Pinpoint the cell where the given text exists, returning its [X, Y] midpoint coordinate. 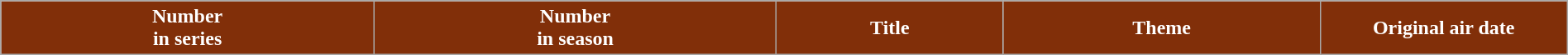
Numberin season [575, 28]
Theme [1161, 28]
Title [890, 28]
Numberin series [188, 28]
Original air date [1444, 28]
